For the text-containing cell, return its midpoint in (X, Y) coordinate format. 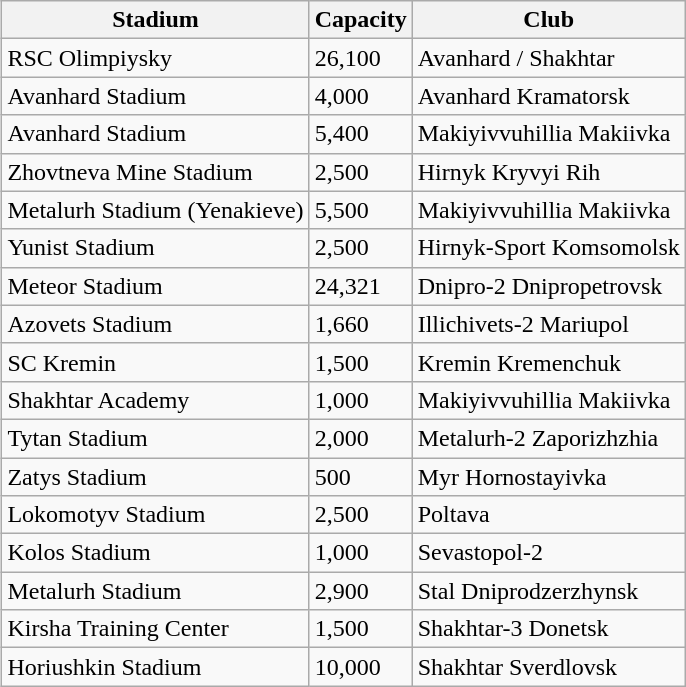
Club (548, 20)
Shakhtar-3 Donetsk (548, 629)
RSC Olimpiysky (156, 58)
Stadium (156, 20)
1,660 (360, 324)
Azovets Stadium (156, 324)
Hirnyk Kryvyi Rih (548, 172)
Poltava (548, 515)
Illichivets-2 Mariupol (548, 324)
2,000 (360, 438)
Yunist Stadium (156, 248)
Tytan Stadium (156, 438)
24,321 (360, 286)
Avanhard / Shakhtar (548, 58)
Metalurh-2 Zaporizhzhia (548, 438)
Zhovtneva Mine Stadium (156, 172)
Hirnyk-Sport Komsomolsk (548, 248)
SC Kremin (156, 362)
Kirsha Training Center (156, 629)
Myr Hornostayivka (548, 477)
5,400 (360, 134)
Stal Dniprodzerzhynsk (548, 591)
Capacity (360, 20)
Horiushkin Stadium (156, 667)
500 (360, 477)
Dnipro-2 Dnipropetrovsk (548, 286)
Metalurh Stadium (Yenakieve) (156, 210)
Kolos Stadium (156, 553)
Sevastopol-2 (548, 553)
Avanhard Kramatorsk (548, 96)
Shakhtar Sverdlovsk (548, 667)
2,900 (360, 591)
Shakhtar Academy (156, 400)
Lokomotyv Stadium (156, 515)
26,100 (360, 58)
Metalurh Stadium (156, 591)
10,000 (360, 667)
5,500 (360, 210)
Kremin Kremenchuk (548, 362)
Meteor Stadium (156, 286)
Zatys Stadium (156, 477)
4,000 (360, 96)
